Extract the (x, y) coordinate from the center of the cell holding the provided text.  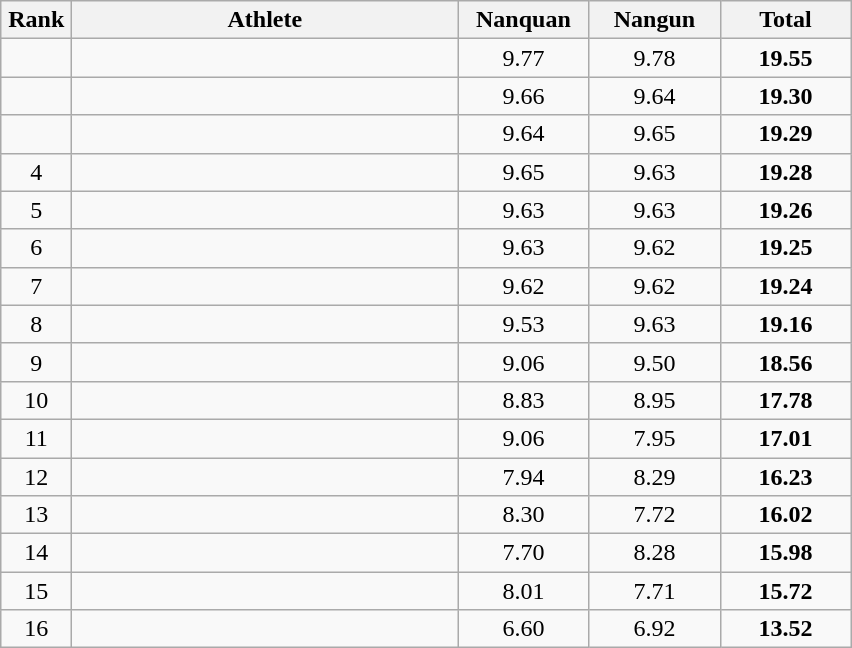
11 (36, 438)
16.02 (786, 515)
4 (36, 172)
Total (786, 20)
Rank (36, 20)
19.16 (786, 324)
19.28 (786, 172)
8.83 (524, 400)
5 (36, 210)
9.66 (524, 96)
8.28 (654, 553)
16 (36, 629)
7.72 (654, 515)
8.01 (524, 591)
7.94 (524, 477)
9.78 (654, 58)
19.26 (786, 210)
16.23 (786, 477)
9.77 (524, 58)
13 (36, 515)
Athlete (265, 20)
7.71 (654, 591)
6.92 (654, 629)
15 (36, 591)
6.60 (524, 629)
14 (36, 553)
8.30 (524, 515)
15.72 (786, 591)
12 (36, 477)
Nangun (654, 20)
8 (36, 324)
19.25 (786, 248)
17.01 (786, 438)
7.95 (654, 438)
17.78 (786, 400)
9 (36, 362)
10 (36, 400)
8.95 (654, 400)
9.53 (524, 324)
13.52 (786, 629)
9.50 (654, 362)
19.55 (786, 58)
6 (36, 248)
7 (36, 286)
18.56 (786, 362)
19.30 (786, 96)
8.29 (654, 477)
15.98 (786, 553)
Nanquan (524, 20)
19.24 (786, 286)
7.70 (524, 553)
19.29 (786, 134)
